Detect which cell encompasses the target text, then output its (x, y) center coordinate. 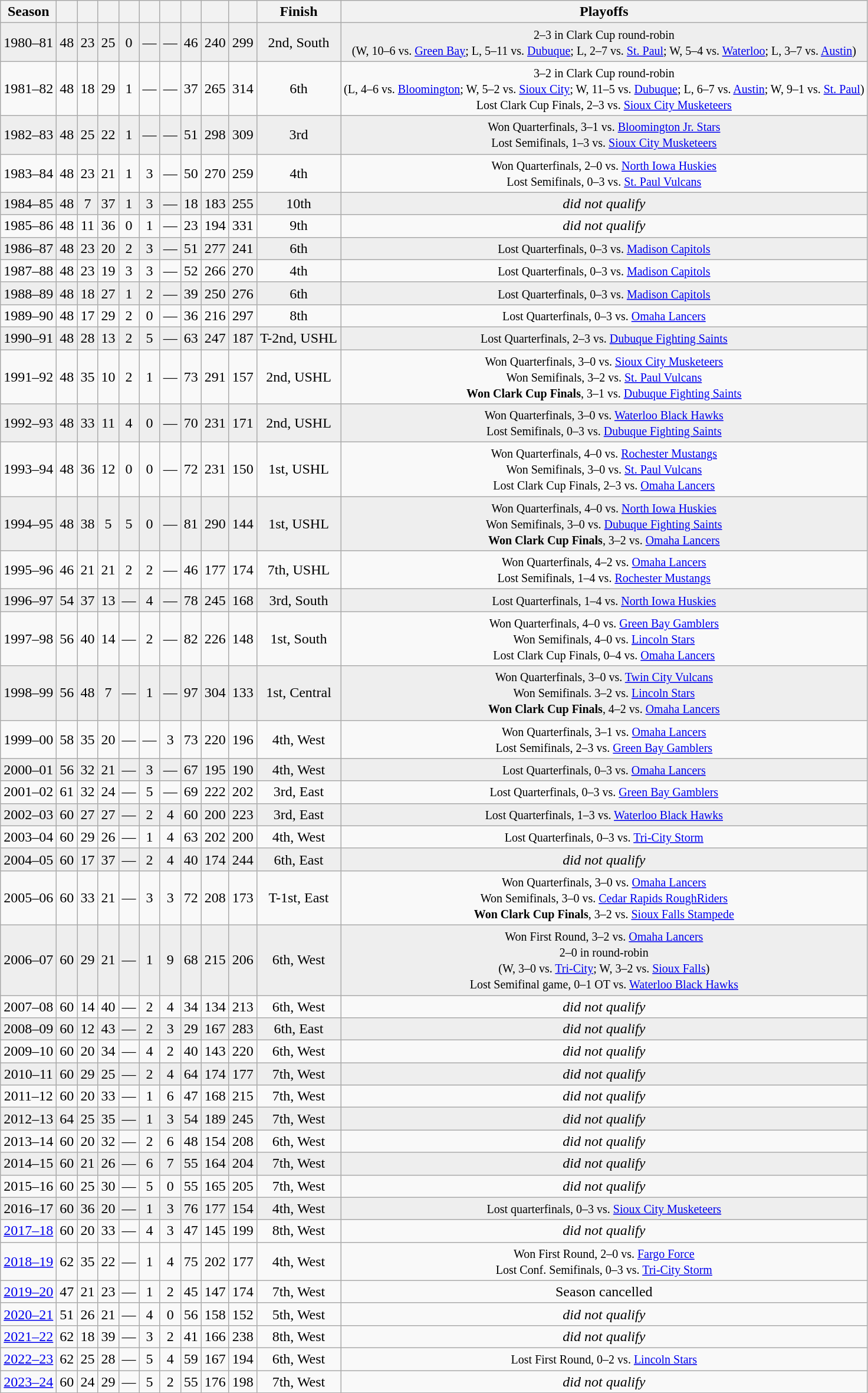
69 (191, 792)
10 (108, 376)
157 (243, 376)
1990–91 (28, 338)
255 (243, 203)
1983–84 (28, 173)
2019–20 (28, 1292)
158 (215, 1314)
223 (243, 814)
2016–17 (28, 1208)
1985–86 (28, 226)
1st, South (298, 639)
Lost First Round, 0–2 vs. Lincoln Stars (604, 1359)
5th, West (298, 1314)
2007–08 (28, 1007)
Won Quarterfinals, 3–1 vs. Omaha LancersLost Semifinals, 2–3 vs. Green Bay Gamblers (604, 740)
283 (243, 1029)
198 (243, 1382)
309 (243, 134)
Finish (298, 12)
189 (215, 1119)
Season (28, 12)
2020–21 (28, 1314)
1995–96 (28, 570)
190 (243, 770)
213 (243, 1007)
247 (215, 338)
2009–10 (28, 1052)
314 (243, 88)
T-2nd, USHL (298, 338)
1996–97 (28, 600)
216 (215, 316)
226 (215, 639)
1998–99 (28, 693)
1993–94 (28, 469)
97 (191, 693)
166 (215, 1336)
1994–95 (28, 524)
241 (243, 248)
152 (243, 1314)
147 (215, 1292)
45 (191, 1292)
290 (215, 524)
10th (298, 203)
265 (215, 88)
Won Quarterfinals, 4–0 vs. Rochester MustangsWon Semifinals, 3–0 vs. St. Paul VulcansLost Clark Cup Finals, 2–3 vs. Omaha Lancers (604, 469)
Won Quarterfinals, 2–0 vs. North Iowa HuskiesLost Semifinals, 0–3 vs. St. Paul Vulcans (604, 173)
250 (215, 293)
Lost quarterfinals, 0–3 vs. Sioux City Musketeers (604, 1208)
Won Quarterfinals, 3–0 vs. Omaha LancersWon Semifinals, 3–0 vs. Cedar Rapids RoughRidersWon Clark Cup Finals, 3–2 vs. Sioux Falls Stampede (604, 898)
297 (243, 316)
Playoffs (604, 12)
76 (191, 1208)
75 (191, 1261)
238 (243, 1336)
41 (191, 1336)
50 (191, 173)
Won Quarterfinals, 3–1 vs. Bloomington Jr. StarsLost Semifinals, 1–3 vs. Sioux City Musketeers (604, 134)
165 (215, 1186)
145 (215, 1231)
304 (215, 693)
67 (191, 770)
2004–05 (28, 859)
144 (243, 524)
1st, Central (298, 693)
2006–07 (28, 960)
Lost Quarterfinals, 2–3 vs. Dubuque Fighting Saints (604, 338)
1997–98 (28, 639)
3rd, South (298, 600)
Season cancelled (604, 1292)
2015–16 (28, 1186)
1988–89 (28, 293)
1991–92 (28, 376)
2023–24 (28, 1382)
266 (215, 271)
173 (243, 898)
2022–23 (28, 1359)
171 (243, 423)
1984–85 (28, 203)
2010–11 (28, 1074)
2018–19 (28, 1261)
81 (191, 524)
331 (243, 226)
58 (67, 740)
2003–04 (28, 837)
2012–13 (28, 1119)
1980–81 (28, 42)
148 (243, 639)
206 (243, 960)
2001–02 (28, 792)
176 (215, 1382)
133 (243, 693)
Won Quarterfinals, 3–0 vs. Sioux City MusketeersWon Semifinals, 3–2 vs. St. Paul VulcansWon Clark Cup Finals, 3–1 vs. Dubuque Fighting Saints (604, 376)
299 (243, 42)
1982–83 (28, 134)
187 (243, 338)
8th (298, 316)
38 (87, 524)
1981–82 (28, 88)
196 (243, 740)
222 (215, 792)
2013–14 (28, 1141)
134 (215, 1007)
276 (243, 293)
298 (215, 134)
205 (243, 1186)
Lost Quarterfinals, 0–3 vs. Tri-City Storm (604, 837)
Won Quarterfinals, 3–0 vs. Waterloo Black HawksLost Semifinals, 0–3 vs. Dubuque Fighting Saints (604, 423)
19 (108, 271)
Lost Quarterfinals, 0–3 vs. Green Bay Gamblers (604, 792)
2nd, South (298, 42)
2014–15 (28, 1164)
183 (215, 203)
204 (243, 1164)
30 (108, 1186)
244 (243, 859)
143 (215, 1052)
Won Quarterfinals, 4–0 vs. Green Bay GamblersWon Semifinals, 4–0 vs. Lincoln StarsLost Clark Cup Finals, 0–4 vs. Omaha Lancers (604, 639)
Won Quarterfinals, 4–2 vs. Omaha LancersLost Semifinals, 1–4 vs. Rochester Mustangs (604, 570)
259 (243, 173)
195 (215, 770)
1987–88 (28, 271)
T-1st, East (298, 898)
61 (67, 792)
1986–87 (28, 248)
59 (191, 1359)
70 (191, 423)
150 (243, 469)
Lost Quarterfinals, 1–4 vs. North Iowa Huskies (604, 600)
2008–09 (28, 1029)
52 (191, 271)
291 (215, 376)
240 (215, 42)
Lost Quarterfinals, 1–3 vs. Waterloo Black Hawks (604, 814)
2002–03 (28, 814)
2021–22 (28, 1336)
9th (298, 226)
2011–12 (28, 1096)
82 (191, 639)
2005–06 (28, 898)
Won First Round, 2–0 vs. Fargo ForceLost Conf. Semifinals, 0–3 vs. Tri-City Storm (604, 1261)
2–3 in Clark Cup round-robin(W, 10–6 vs. Green Bay; L, 5–11 vs. Dubuque; L, 2–7 vs. St. Paul; W, 5–4 vs. Waterloo; L, 3–7 vs. Austin) (604, 42)
1989–90 (28, 316)
277 (215, 248)
78 (191, 600)
3rd (298, 134)
Won Quarterfinals, 4–0 vs. North Iowa HuskiesWon Semifinals, 3–0 vs. Dubuque Fighting SaintsWon Clark Cup Finals, 3–2 vs. Omaha Lancers (604, 524)
199 (243, 1231)
68 (191, 960)
1992–93 (28, 423)
2017–18 (28, 1231)
9 (170, 960)
43 (108, 1029)
164 (215, 1164)
2000–01 (28, 770)
1999–00 (28, 740)
7th, USHL (298, 570)
Won Quarterfinals, 3–0 vs. Twin City VulcansWon Semifinals. 3–2 vs. Lincoln StarsWon Clark Cup Finals, 4–2 vs. Omaha Lancers (604, 693)
